Detect which cell encompasses the target text, then output its (x, y) center coordinate. 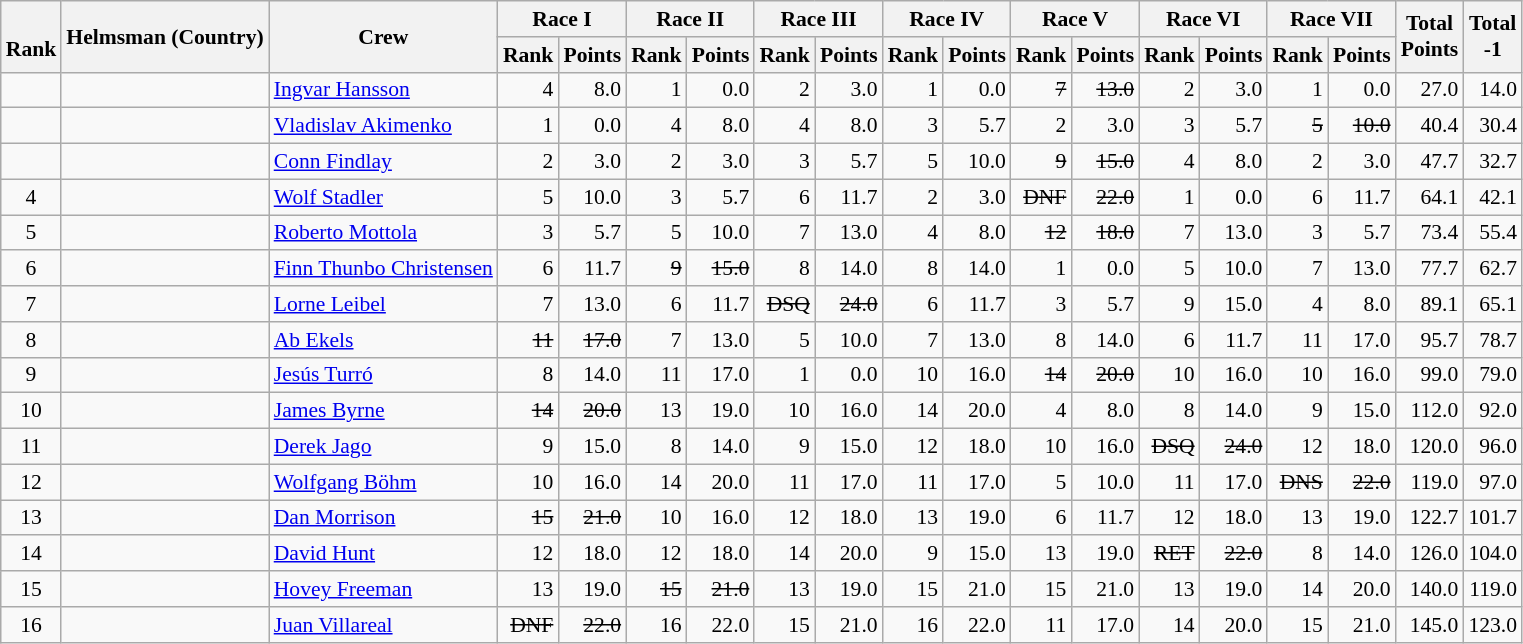
Roberto Mottola (384, 233)
Total-1 (1492, 36)
James Byrne (384, 411)
32.7 (1492, 162)
73.4 (1430, 233)
77.7 (1430, 269)
Race V (1075, 19)
122.7 (1430, 518)
Finn Thunbo Christensen (384, 269)
78.7 (1492, 340)
65.1 (1492, 304)
Race II (690, 19)
97.0 (1492, 482)
47.7 (1430, 162)
99.0 (1430, 375)
92.0 (1492, 411)
89.1 (1430, 304)
Derek Jago (384, 447)
62.7 (1492, 269)
Race I (562, 19)
Jesús Turró (384, 375)
27.0 (1430, 90)
DNS (1298, 482)
55.4 (1492, 233)
Dan Morrison (384, 518)
Race VII (1331, 19)
145.0 (1430, 625)
42.1 (1492, 197)
140.0 (1430, 589)
95.7 (1430, 340)
Lorne Leibel (384, 304)
Total Points (1430, 36)
Ingvar Hansson (384, 90)
Hovey Freeman (384, 589)
64.1 (1430, 197)
Race IV (947, 19)
Conn Findlay (384, 162)
Helmsman (Country) (164, 36)
Vladislav Akimenko (384, 126)
123.0 (1492, 625)
Wolfgang Böhm (384, 482)
112.0 (1430, 411)
101.7 (1492, 518)
Crew (384, 36)
Wolf Stadler (384, 197)
120.0 (1430, 447)
96.0 (1492, 447)
126.0 (1430, 554)
30.4 (1492, 126)
104.0 (1492, 554)
David Hunt (384, 554)
RET (1170, 554)
79.0 (1492, 375)
Race VI (1203, 19)
Juan Villareal (384, 625)
Race III (818, 19)
40.4 (1430, 126)
Ab Ekels (384, 340)
